Provide the (X, Y) coordinate of the cell's center where the given text is located.  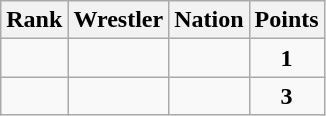
3 (286, 96)
Rank (34, 20)
Wrestler (118, 20)
1 (286, 58)
Points (286, 20)
Nation (209, 20)
